Locate the cell with the specified text and output its (x, y) center coordinate. 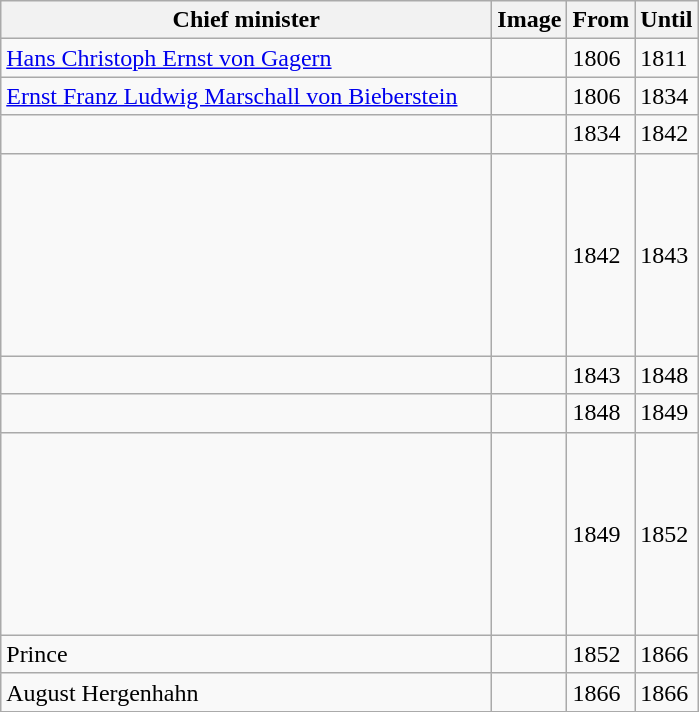
Ernst Franz Ludwig Marschall von Bieberstein (246, 96)
Hans Christoph Ernst von Gagern (246, 58)
Until (666, 20)
1811 (666, 58)
Image (530, 20)
Prince (246, 654)
August Hergenhahn (246, 692)
From (601, 20)
Chief minister (246, 20)
